Identify which cell holds the provided text, then report its (X, Y) central coordinate. 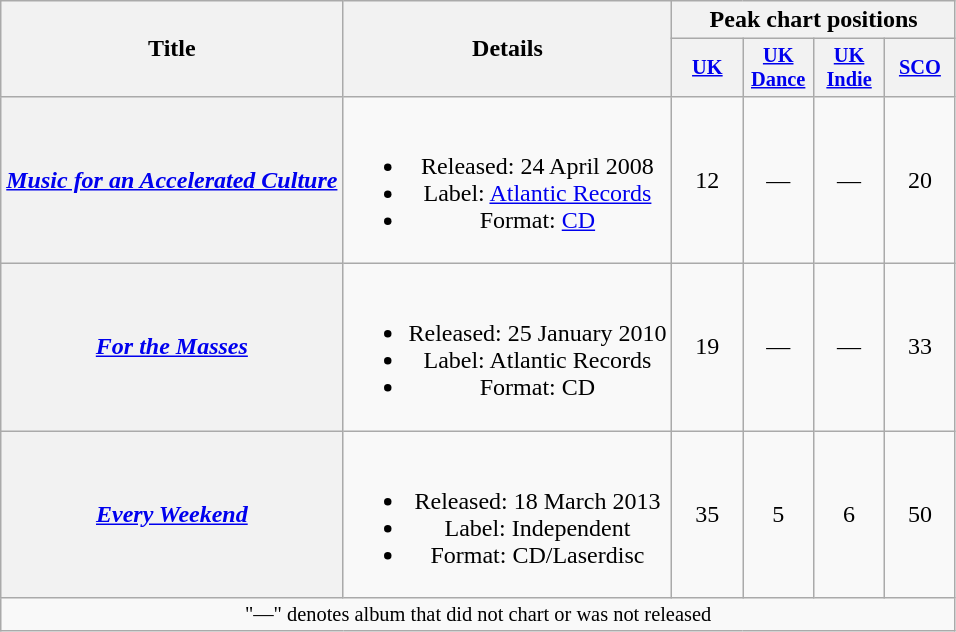
Released: 25 January 2010Label: Atlantic RecordsFormat: CD (508, 348)
UKDance (778, 68)
5 (778, 514)
"—" denotes album that did not chart or was not released (478, 615)
Music for an Accelerated Culture (172, 180)
Peak chart positions (814, 20)
For the Masses (172, 348)
35 (708, 514)
Every Weekend (172, 514)
6 (850, 514)
12 (708, 180)
SCO (920, 68)
Title (172, 49)
Released: 18 March 2013Label: IndependentFormat: CD/Laserdisc (508, 514)
19 (708, 348)
20 (920, 180)
UKIndie (850, 68)
UK (708, 68)
Released: 24 April 2008Label: Atlantic RecordsFormat: CD (508, 180)
50 (920, 514)
Details (508, 49)
33 (920, 348)
